For the text-containing cell, return its midpoint in [X, Y] coordinate format. 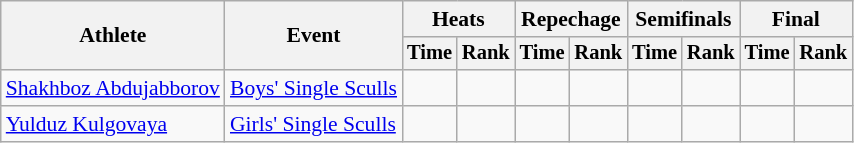
Heats [458, 19]
Semifinals [683, 19]
Shakhboz Abdujabborov [113, 88]
Boys' Single Sculls [314, 88]
Final [796, 19]
Event [314, 36]
Athlete [113, 36]
Yulduz Kulgovaya [113, 124]
Repechage [571, 19]
Girls' Single Sculls [314, 124]
